For the text-containing cell, return its midpoint in (x, y) coordinate format. 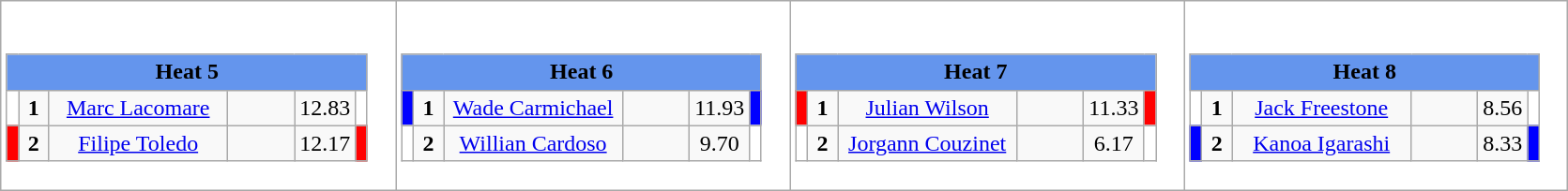
Jack Freestone (1321, 108)
Heat 6 (582, 72)
8.33 (1503, 143)
11.33 (1114, 108)
Heat 5 1 Marc Lacomare 12.83 2 Filipe Toledo 12.17 (199, 95)
Heat 8 1 Jack Freestone 8.56 2 Kanoa Igarashi 8.33 (1376, 95)
Wade Carmichael (533, 108)
6.17 (1114, 143)
12.83 (325, 108)
Marc Lacomare (139, 108)
9.70 (720, 143)
8.56 (1503, 108)
11.93 (720, 108)
Heat 7 (976, 72)
Jorgann Couzinet (927, 143)
Heat 6 1 Wade Carmichael 11.93 2 Willian Cardoso 9.70 (593, 95)
Heat 7 1 Julian Wilson 11.33 2 Jorgann Couzinet 6.17 (987, 95)
Filipe Toledo (139, 143)
Heat 5 (187, 72)
12.17 (325, 143)
Willian Cardoso (533, 143)
Kanoa Igarashi (1321, 143)
Julian Wilson (927, 108)
Heat 8 (1364, 72)
